Pinpoint the cell where the given text exists, returning its [x, y] midpoint coordinate. 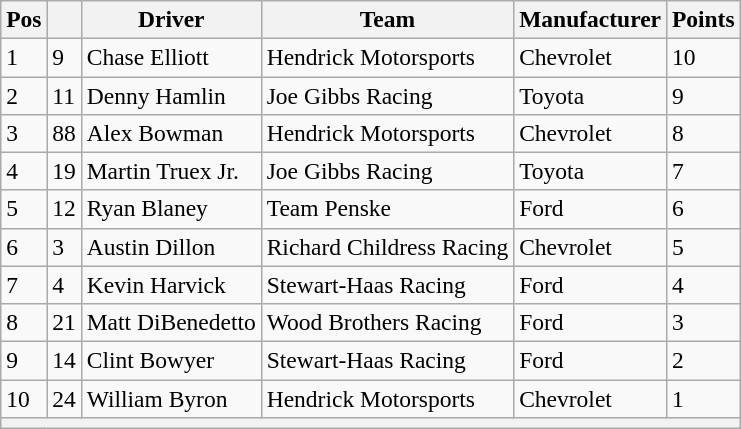
Ryan Blaney [171, 209]
24 [64, 398]
Pos [24, 19]
Clint Bowyer [171, 360]
William Byron [171, 398]
Kevin Harvick [171, 285]
Chase Elliott [171, 57]
Team Penske [387, 209]
Denny Hamlin [171, 95]
Martin Truex Jr. [171, 171]
11 [64, 95]
Matt DiBenedetto [171, 322]
Points [703, 19]
Wood Brothers Racing [387, 322]
88 [64, 133]
12 [64, 209]
Austin Dillon [171, 247]
14 [64, 360]
Alex Bowman [171, 133]
Driver [171, 19]
Team [387, 19]
Richard Childress Racing [387, 247]
Manufacturer [590, 19]
19 [64, 171]
21 [64, 322]
